Find where the given text appears and provide that cell's center as (X, Y) coordinate. 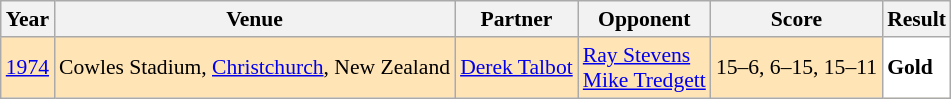
Year (28, 19)
1974 (28, 68)
Venue (254, 19)
Result (916, 19)
15–6, 6–15, 15–11 (796, 68)
Partner (516, 19)
Gold (916, 68)
Opponent (644, 19)
Derek Talbot (516, 68)
Ray Stevens Mike Tredgett (644, 68)
Cowles Stadium, Christchurch, New Zealand (254, 68)
Score (796, 19)
